Provide the [X, Y] coordinate of the cell's center where the given text is located.  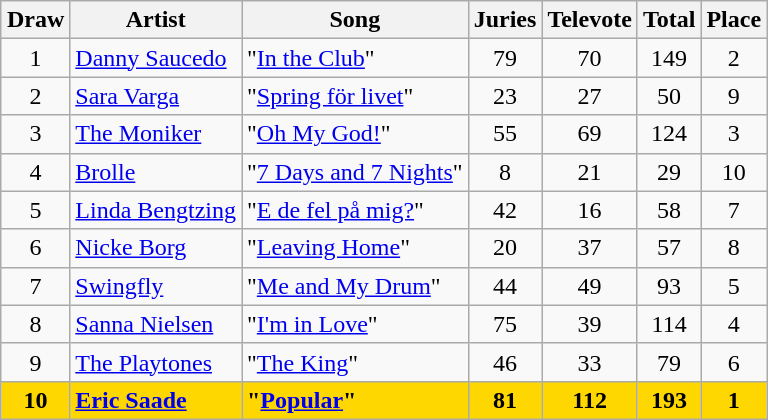
Sanna Nielsen [156, 324]
Danny Saucedo [156, 58]
57 [669, 248]
"The King" [356, 362]
112 [590, 400]
Juries [505, 20]
42 [505, 210]
"7 Days and 7 Nights" [356, 172]
29 [669, 172]
55 [505, 134]
149 [669, 58]
Eric Saade [156, 400]
Artist [156, 20]
Linda Bengtzing [156, 210]
37 [590, 248]
Swingfly [156, 286]
39 [590, 324]
69 [590, 134]
114 [669, 324]
"Popular" [356, 400]
Nicke Borg [156, 248]
"In the Club" [356, 58]
46 [505, 362]
"Spring för livet" [356, 96]
Place [734, 20]
"I'm in Love" [356, 324]
193 [669, 400]
81 [505, 400]
"E de fel på mig?" [356, 210]
"Leaving Home" [356, 248]
70 [590, 58]
21 [590, 172]
Total [669, 20]
The Moniker [156, 134]
Brolle [156, 172]
Song [356, 20]
50 [669, 96]
75 [505, 324]
Sara Varga [156, 96]
"Oh My God!" [356, 134]
49 [590, 286]
16 [590, 210]
58 [669, 210]
44 [505, 286]
27 [590, 96]
20 [505, 248]
Televote [590, 20]
93 [669, 286]
23 [505, 96]
"Me and My Drum" [356, 286]
33 [590, 362]
Draw [35, 20]
The Playtones [156, 362]
124 [669, 134]
